Return the (x, y) coordinate for the center point of the cell that contains the specified text.  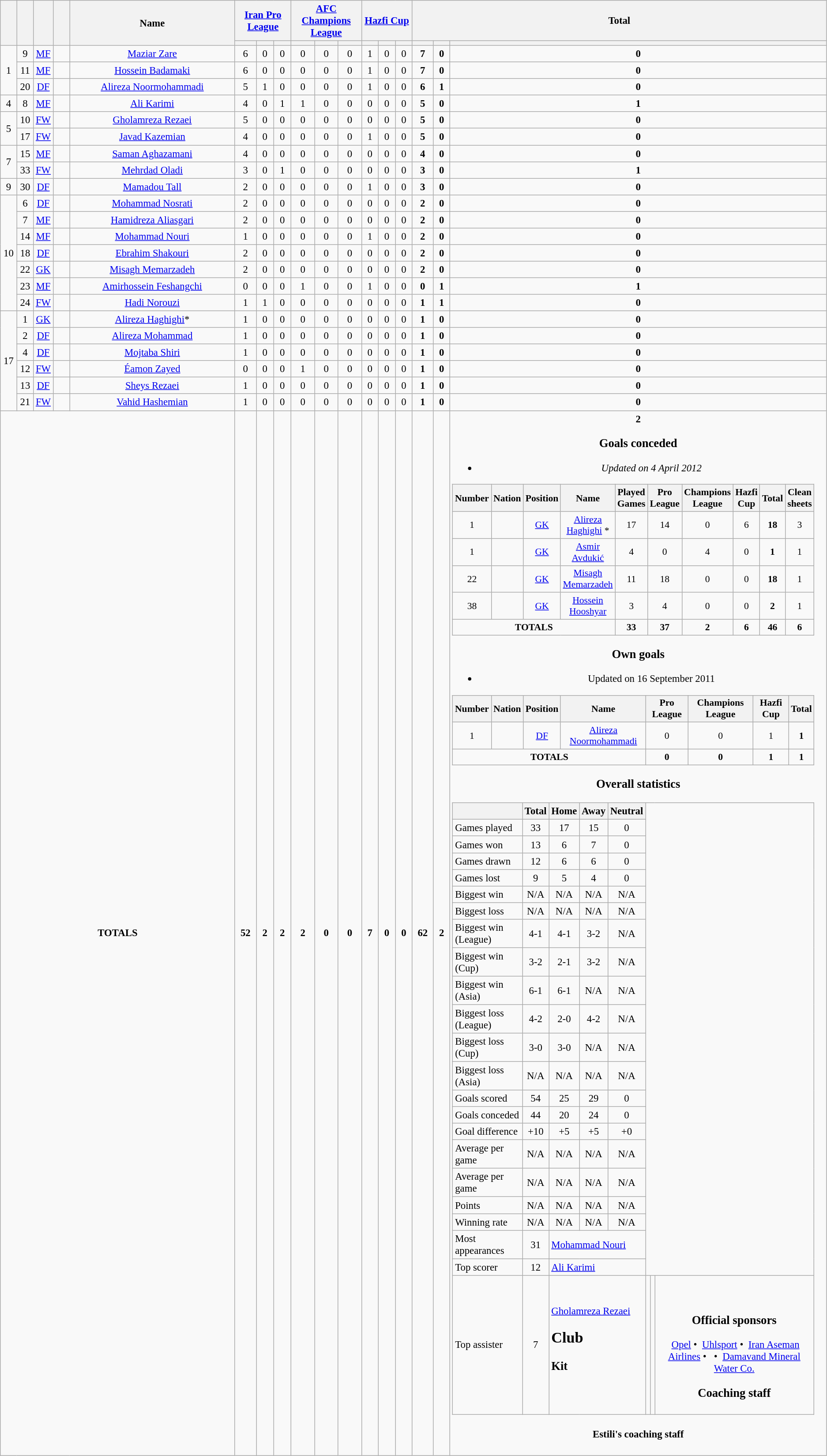
25 (564, 1099)
Vahid Hashemian (152, 403)
Alireza Haghighi* (152, 320)
Top scorer (488, 1267)
Neutral (627, 811)
Official sponsors Opel • Uhlsport • Iran Aseman Airlines • • Damavand Mineral Water Co. Coaching staff (734, 1345)
Games lost (488, 878)
23 (25, 286)
+0 (627, 1132)
Clean sheets (800, 498)
Top assister (488, 1345)
38 (472, 606)
Most appearances (488, 1245)
Alireza Mohammad (152, 336)
Biggest win (Cup) (488, 962)
Alireza Haghighi * (588, 525)
2-0 (564, 1019)
62 (423, 933)
46 (772, 627)
Home (564, 811)
Saman Aghazamani (152, 154)
Amirhossein Feshangchi (152, 286)
+10 (536, 1132)
21 (25, 403)
30 (25, 187)
Mamadou Tall (152, 187)
Sheys Rezaei (152, 386)
Maziar Zare (152, 54)
Biggest win (Asia) (488, 990)
Javad Kazemian (152, 137)
Mojtaba Shiri (152, 353)
37 (665, 627)
Goals conceded (488, 1115)
Éamon Zayed (152, 369)
Biggest loss (Cup) (488, 1048)
Biggest loss (488, 911)
Biggest win (League) (488, 934)
Played Games (632, 498)
Goals scored (488, 1099)
Away (594, 811)
Gholamreza RezaeiClubKit (598, 1345)
Winning rate (488, 1222)
Hossein Hooshyar (588, 606)
Biggest win (488, 894)
Hamidreza Aliasgari (152, 220)
Points (488, 1205)
2-1 (564, 962)
44 (536, 1115)
Biggest loss (Asia) (488, 1076)
Biggest loss (League) (488, 1019)
Hadi Norouzi (152, 303)
Goal difference (488, 1132)
Asmir Avdukić (588, 552)
52 (245, 933)
Hossein Badamaki (152, 71)
31 (536, 1245)
Games drawn (488, 861)
Mohammad Nosrati (152, 203)
Ebrahim Shakouri (152, 253)
AFC Champions League (327, 21)
29 (594, 1099)
Mehrdad Oladi (152, 170)
Games played (488, 828)
8 (25, 104)
Gholamreza Rezaei (152, 120)
Games won (488, 845)
Iran Pro League (263, 21)
54 (536, 1099)
